Determine the (X, Y) coordinate at the center of the cell enclosing the given text.  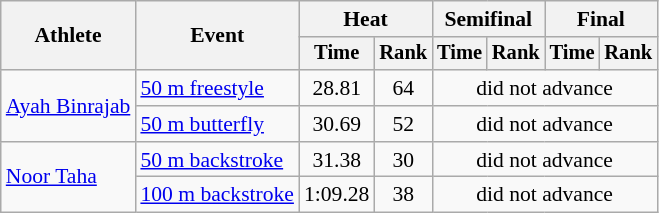
Athlete (68, 36)
100 m backstroke (217, 195)
Noor Taha (68, 178)
31.38 (336, 160)
50 m freestyle (217, 88)
28.81 (336, 88)
50 m butterfly (217, 124)
Heat (366, 19)
38 (403, 195)
30 (403, 160)
52 (403, 124)
30.69 (336, 124)
Ayah Binrajab (68, 106)
Event (217, 36)
50 m backstroke (217, 160)
Semifinal (488, 19)
1:09.28 (336, 195)
64 (403, 88)
Final (601, 19)
